Locate the cell with the specified text and output its (X, Y) center coordinate. 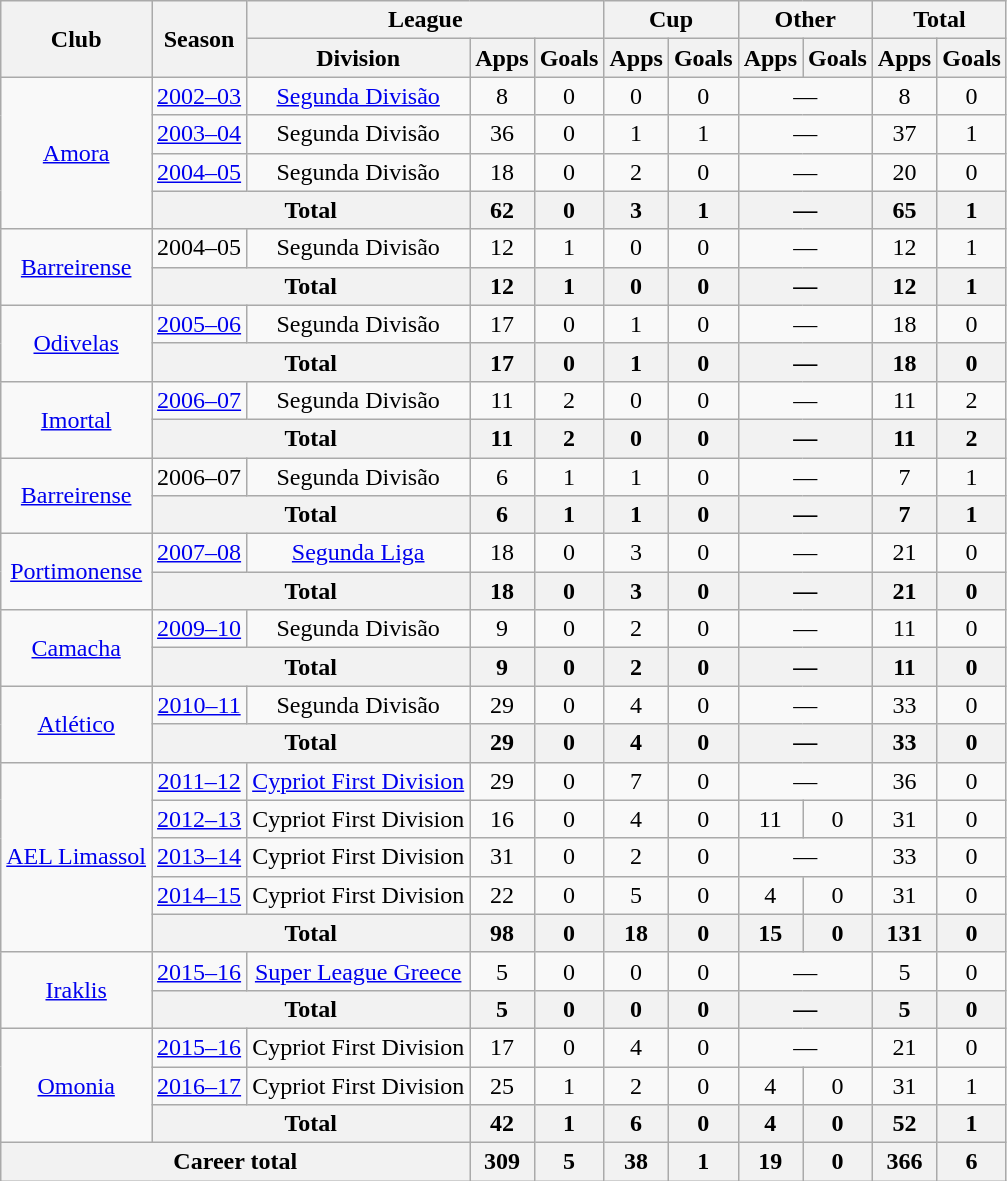
League (426, 20)
Club (76, 39)
25 (502, 1085)
Atlético (76, 724)
131 (904, 933)
2010–11 (200, 705)
2016–17 (200, 1085)
Other (805, 20)
2003–04 (200, 134)
22 (502, 895)
52 (904, 1124)
Segunda Liga (358, 553)
38 (636, 1162)
65 (904, 210)
366 (904, 1162)
Omonia (76, 1085)
37 (904, 134)
Amora (76, 153)
Division (358, 58)
62 (502, 210)
Iraklis (76, 990)
2014–15 (200, 895)
Super League Greece (358, 971)
Camacha (76, 648)
19 (770, 1162)
2011–12 (200, 781)
Portimonense (76, 572)
2012–13 (200, 819)
2005–06 (200, 324)
15 (770, 933)
16 (502, 819)
2002–03 (200, 96)
98 (502, 933)
Cup (671, 20)
Odivelas (76, 343)
2013–14 (200, 857)
2007–08 (200, 553)
42 (502, 1124)
309 (502, 1162)
AEL Limassol (76, 857)
Season (200, 39)
Imortal (76, 419)
2009–10 (200, 629)
20 (904, 172)
Career total (236, 1162)
